For the text-containing cell, return its midpoint in (X, Y) coordinate format. 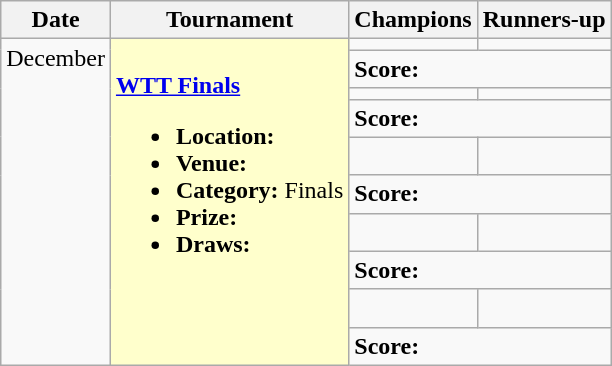
Champions (413, 20)
WTT FinalsLocation:Venue:Category: FinalsPrize:Draws: (229, 202)
December (56, 202)
Tournament (229, 20)
Runners-up (544, 20)
Date (56, 20)
